Provide the (X, Y) coordinate of the cell's center where the given text is located.  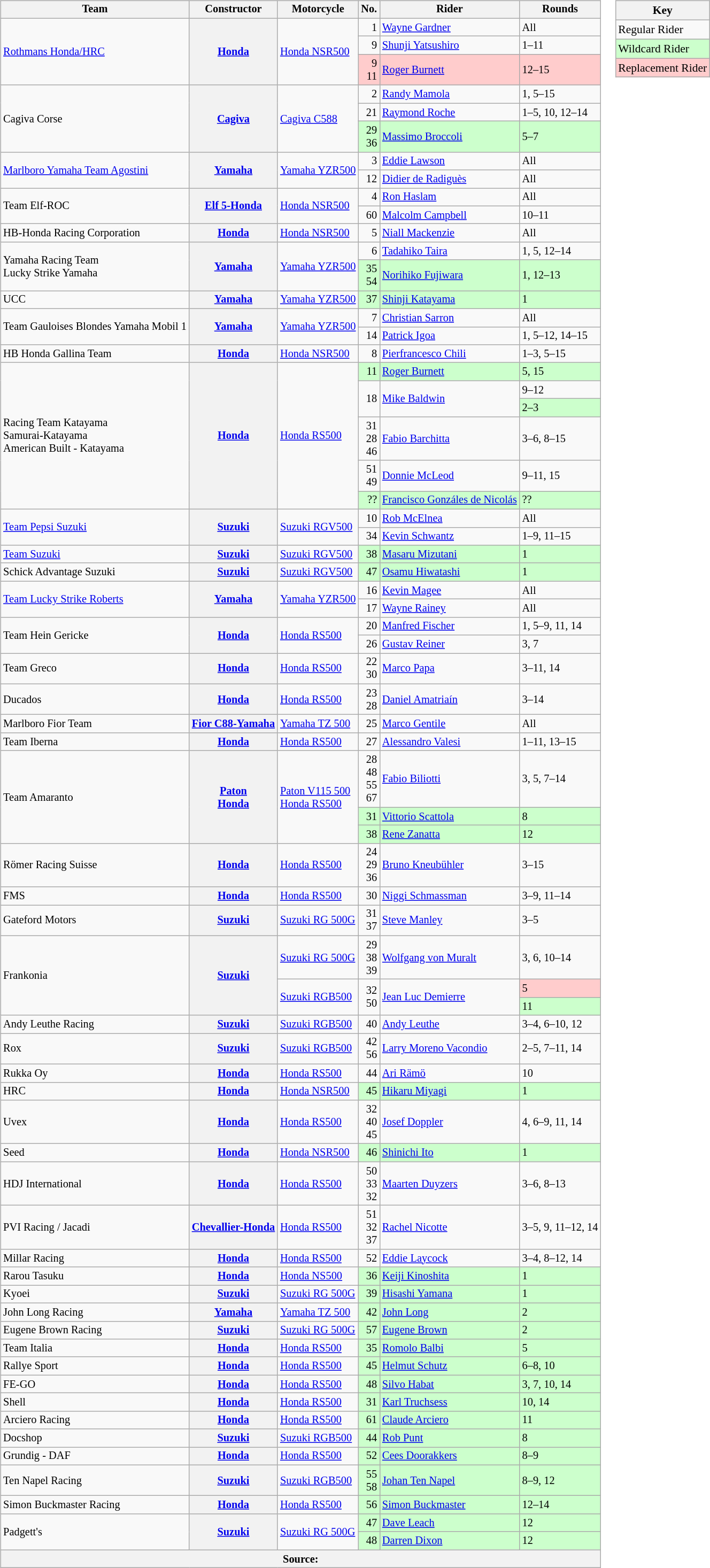
Niggi Schmassman (450, 896)
42 (369, 1312)
Johan Ten Napel (450, 1480)
Masaru Mizutani (450, 554)
3–6, 8–15 (560, 438)
9–12 (560, 390)
242936 (369, 865)
Fabio Biliotti (450, 779)
10, 14 (560, 1402)
Cagiva (233, 119)
324045 (369, 1122)
503332 (369, 1184)
60 (369, 215)
FE-GO (95, 1384)
Shell (95, 1402)
Kevin Schwantz (450, 536)
3–11, 14 (560, 669)
HDJ International (95, 1184)
Gustav Reiner (450, 644)
Niall Mackenzie (450, 233)
Team Gauloises Blondes Yamaha Mobil 1 (95, 326)
Rob Punt (450, 1438)
3, 5, 7–14 (560, 779)
Marco Gentile (450, 724)
Eugene Brown Racing (95, 1330)
Andy Leuthe Racing (95, 1024)
Romolo Balbi (450, 1348)
3–14 (560, 699)
9–11, 15 (560, 476)
Rob McElnea (450, 518)
Regular Rider (662, 29)
Elf 5-Honda (233, 206)
Simon Buckmaster Racing (95, 1505)
Wayne Rainey (450, 608)
3, 6, 10–14 (560, 957)
Karl Truchsess (450, 1402)
Vittorio Scattola (450, 816)
21 (369, 112)
Massimo Broccoli (450, 137)
Ducados (95, 699)
FMS (95, 896)
HRC (95, 1091)
Rarou Tasuku (95, 1276)
9 (369, 45)
Patrick Igoa (450, 336)
6 (369, 251)
Kevin Magee (450, 590)
Randy Mamola (450, 94)
5–7 (560, 137)
Bruno Kneubühler (450, 865)
Ten Napel Racing (95, 1480)
57 (369, 1330)
Steve Manley (450, 921)
Cagiva C588 (318, 119)
Marlboro Yamaha Team Agostini (95, 170)
Grundig - DAF (95, 1456)
Hisashi Yamana (450, 1294)
Team Elf-ROC (95, 206)
Team Iberna (95, 742)
3–5 (560, 921)
Andy Leuthe (450, 1024)
27 (369, 742)
Team Pepsi Suzuki (95, 527)
Paton V115 500Honda RS500 (318, 797)
Team Lucky Strike Roberts (95, 599)
2936 (369, 137)
Dave Leach (450, 1523)
20 (369, 626)
5558 (369, 1480)
Malcolm Campbell (450, 215)
30 (369, 896)
Schick Advantage Suzuki (95, 572)
Daniel Amatriaín (450, 699)
Osamu Hiwatashi (450, 572)
Eugene Brown (450, 1330)
Simon Buckmaster (450, 1505)
2328 (369, 699)
2–3 (560, 408)
Römer Racing Suisse (95, 865)
Racing Team KatayamaSamurai-KatayamaAmerican Built - Katayama (95, 436)
Padgett's (95, 1532)
Marco Papa (450, 669)
Ron Haslam (450, 197)
Christian Sarron (450, 318)
Darren Dixon (450, 1541)
1, 12–13 (560, 275)
Chevallier-Honda (233, 1227)
Frankonia (95, 975)
Millar Racing (95, 1258)
Team Amaranto (95, 797)
1–11, 13–15 (560, 742)
Wildcard Rider (662, 49)
Team Italia (95, 1348)
7 (369, 318)
Alessandro Valesi (450, 742)
25 (369, 724)
Donnie McLeod (450, 476)
Uvex (95, 1122)
Kyoei (95, 1294)
Hikaru Miyagi (450, 1091)
34 (369, 536)
Wolfgang von Muralt (450, 957)
Keiji Kinoshita (450, 1276)
Eddie Lawson (450, 161)
513237 (369, 1227)
1, 5, 12–14 (560, 251)
Constructor (233, 10)
Helmut Schutz (450, 1366)
1–11 (560, 45)
Ari Rämö (450, 1073)
Team Hein Gericke (95, 635)
37 (369, 300)
John Long (450, 1312)
3–4, 8–12, 14 (560, 1258)
2–5, 7–11, 14 (560, 1049)
5, 15 (560, 372)
1–5, 10, 12–14 (560, 112)
John Long Racing (95, 1312)
18 (369, 399)
1, 5–12, 14–15 (560, 336)
6–8, 10 (560, 1366)
Raymond Roche (450, 112)
Motorcycle (318, 10)
4 (369, 197)
PatonHonda (233, 797)
Team Suzuki (95, 554)
3 (369, 161)
Rene Zanatta (450, 835)
8–9 (560, 1456)
16 (369, 590)
3–4, 6–10, 12 (560, 1024)
3–15 (560, 865)
Yamaha Racing Team Lucky Strike Yamaha (95, 266)
Fior C88-Yamaha (233, 724)
Rider (450, 10)
Maarten Duyzers (450, 1184)
1, 5–9, 11, 14 (560, 626)
3250 (369, 998)
61 (369, 1420)
Rounds (560, 10)
Rallye Sport (95, 1366)
Rox (95, 1049)
Cees Doorakkers (450, 1456)
8–9, 12 (560, 1480)
40 (369, 1024)
46 (369, 1153)
Cagiva Corse (95, 119)
1–3, 5–15 (560, 354)
14 (369, 336)
3554 (369, 275)
Norihiko Fujiwara (450, 275)
3–6, 8–13 (560, 1184)
293839 (369, 957)
PVI Racing / Jacadi (95, 1227)
Larry Moreno Vacondio (450, 1049)
Pierfrancesco Chili (450, 354)
10–11 (560, 215)
Docshop (95, 1438)
3–5, 9, 11–12, 14 (560, 1227)
39 (369, 1294)
Rachel Nicotte (450, 1227)
Didier de Radiguès (450, 179)
35 (369, 1348)
911 (369, 70)
56 (369, 1505)
Tadahiko Taira (450, 251)
Mike Baldwin (450, 399)
4256 (369, 1049)
2230 (369, 669)
UCC (95, 300)
4, 6–9, 11, 14 (560, 1122)
Shinichi Ito (450, 1153)
1–9, 11–15 (560, 536)
Replacement Rider (662, 68)
Arciero Racing (95, 1420)
Shunji Yatsushiro (450, 45)
36 (369, 1276)
3137 (369, 921)
Gateford Motors (95, 921)
Silvo Habat (450, 1384)
312846 (369, 438)
12–14 (560, 1505)
3, 7 (560, 644)
Team (95, 10)
3–9, 11–14 (560, 896)
Honda NS500 (318, 1276)
Wayne Gardner (450, 27)
Rukka Oy (95, 1073)
17 (369, 608)
Claude Arciero (450, 1420)
No. (369, 10)
Francisco Gonzáles de Nicolás (450, 500)
Marlboro Fior Team (95, 724)
Source: (300, 1559)
HB-Honda Racing Corporation (95, 233)
Josef Doppler (450, 1122)
HB Honda Gallina Team (95, 354)
Key (662, 11)
Jean Luc Demierre (450, 998)
Seed (95, 1153)
Shinji Katayama (450, 300)
Rothmans Honda/HRC (95, 51)
3, 7, 10, 14 (560, 1384)
Fabio Barchitta (450, 438)
Eddie Laycock (450, 1258)
12–15 (560, 70)
5149 (369, 476)
28485567 (369, 779)
1, 5–15 (560, 94)
26 (369, 644)
Manfred Fischer (450, 626)
Team Greco (95, 669)
